Output the [x, y] coordinate of the center of the cell containing the given text.  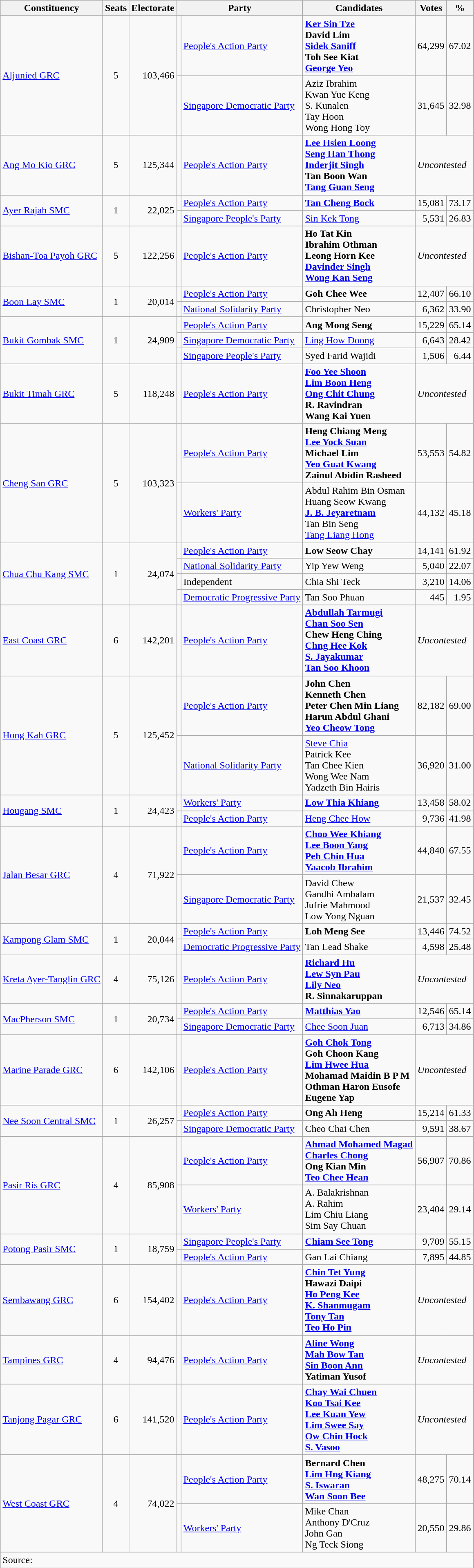
38.67 [460, 1129]
Marine Parade GRC [51, 1070]
13,446 [431, 931]
103,323 [153, 483]
Aline WongMah Bow TanSin Boon AnnYatiman Yusof [359, 1360]
Kreta Ayer-Tanglin GRC [51, 979]
Chay Wai ChuenKoo Tsai KeeLee Kuan YewLim Swee SayOw Chin HockS. Vasoo [359, 1419]
Matthias Yao [359, 1011]
Abdullah TarmugiChan Soo SenChew Heng ChingChng Hee KokS. JayakumarTan Soo Khoon [359, 640]
15,229 [431, 325]
Tan Soo Phuan [359, 597]
103,466 [153, 76]
41.98 [460, 818]
3,210 [431, 582]
Boon Lay SMC [51, 301]
Nee Soon Central SMC [51, 1121]
Potong Pasir SMC [51, 1249]
33.90 [460, 309]
23,404 [431, 1209]
20,014 [153, 301]
Goh Chok TongGoh Choon KangLim Hwee HuaMohamad Maidin B P MOthman Haron EusofeEugene Yap [359, 1070]
6,643 [431, 340]
Votes [431, 8]
East Coast GRC [51, 640]
445 [431, 597]
122,256 [153, 256]
20,044 [153, 939]
118,248 [153, 394]
Party [239, 8]
12,546 [431, 1011]
Cheo Chai Chen [359, 1129]
Ang Mo Kio GRC [51, 165]
75,126 [153, 979]
70.86 [460, 1161]
Goh Chee Wee [359, 293]
61.92 [460, 551]
31,645 [431, 105]
Bukit Timah GRC [51, 394]
12,407 [431, 293]
5,040 [431, 566]
Chiam See Tong [359, 1241]
14.06 [460, 582]
Yip Yew Weng [359, 566]
48,275 [431, 1479]
Low Seow Chay [359, 551]
26.83 [460, 218]
Aziz IbrahimKwan Yue KengS. KunalenTay HoonWong Hong Toy [359, 105]
Mike ChanAnthony D'CruzJohn GanNg Teck Siong [359, 1528]
32.98 [460, 105]
29.14 [460, 1209]
64,299 [431, 46]
154,402 [153, 1300]
Hougang SMC [51, 811]
70.14 [460, 1479]
Constituency [51, 8]
Loh Meng See [359, 931]
20,734 [153, 1019]
Tan Cheng Bock [359, 203]
Foo Yee ShoonLim Boon HengOng Chit ChungR. RavindranWang Kai Yuen [359, 394]
Ho Tat KinIbrahim OthmanLeong Horn KeeDavinder SinghWong Kan Seng [359, 256]
94,476 [153, 1360]
Lee Hsien LoongSeng Han ThongInderjit SinghTan Boon WanTang Guan Seng [359, 165]
Aljunied GRC [51, 76]
26,257 [153, 1121]
Abdul Rahim Bin OsmanHuang Seow KwangJ. B. JeyaretnamTan Bin SengTang Liang Hong [359, 513]
36,920 [431, 765]
22,025 [153, 211]
Tan Lead Shake [359, 947]
Ahmad Mohamed MagadCharles ChongOng Kian MinTeo Chee Hean [359, 1161]
25.48 [460, 947]
Tanjong Pagar GRC [51, 1419]
1,506 [431, 356]
6,362 [431, 309]
24,423 [153, 811]
Pasir Ris GRC [51, 1185]
Source: [237, 1560]
44,132 [431, 513]
4,598 [431, 947]
Sembawang GRC [51, 1300]
6.44 [460, 356]
34.86 [460, 1027]
9,591 [431, 1129]
44,840 [431, 850]
Sin Kek Tong [359, 218]
Cheng San GRC [51, 483]
66.10 [460, 293]
45.18 [460, 513]
Chia Shi Teck [359, 582]
Ayer Rajah SMC [51, 211]
15,081 [431, 203]
69.00 [460, 706]
Low Thia Khiang [359, 803]
14,141 [431, 551]
125,344 [153, 165]
28.42 [460, 340]
24,074 [153, 574]
44.85 [460, 1257]
31.00 [460, 765]
Kampong Glam SMC [51, 939]
82,182 [431, 706]
Tampines GRC [51, 1360]
74,022 [153, 1503]
A. BalakrishnanA. RahimLim Chiu LiangSim Say Chuan [359, 1209]
55.15 [460, 1241]
Chua Chu Kang SMC [51, 574]
71,922 [153, 875]
MacPherson SMC [51, 1019]
18,759 [153, 1249]
5,531 [431, 218]
32.45 [460, 899]
% [460, 8]
53,553 [431, 453]
141,520 [153, 1419]
142,106 [153, 1070]
29.86 [460, 1528]
Electorate [153, 8]
20,550 [431, 1528]
142,201 [153, 640]
Hong Kah GRC [51, 735]
Independent [242, 582]
Ker Sin TzeDavid LimSidek SaniffToh See KiatGeorge Yeo [359, 46]
61.33 [460, 1113]
Ang Mong Seng [359, 325]
56,907 [431, 1161]
24,909 [153, 340]
Candidates [359, 8]
Ling How Doong [359, 340]
Ong Ah Heng [359, 1113]
Choo Wee KhiangLee Boon YangPeh Chin HuaYaacob Ibrahim [359, 850]
Steve ChiaPatrick Kee Tan Chee KienWong Wee NamYadzeth Bin Hairis [359, 765]
Bishan-Toa Payoh GRC [51, 256]
Chee Soon Juan [359, 1027]
Bukit Gombak SMC [51, 340]
David ChewGandhi AmbalamJufrie MahmoodLow Yong Nguan [359, 899]
Syed Farid Wajidi [359, 356]
9,709 [431, 1241]
6,713 [431, 1027]
John ChenKenneth ChenPeter Chen Min LiangHarun Abdul GhaniYeo Cheow Tong [359, 706]
1.95 [460, 597]
58.02 [460, 803]
Chin Tet YungHawazi DaipiHo Peng KeeK. ShanmugamTony TanTeo Ho Pin [359, 1300]
Jalan Besar GRC [51, 875]
Christopher Neo [359, 309]
74.52 [460, 931]
125,452 [153, 735]
Richard HuLew Syn PauLily NeoR. Sinnakaruppan [359, 979]
Gan Lai Chiang [359, 1257]
9,736 [431, 818]
67.55 [460, 850]
Heng Chiang MengLee Yock SuanMichael LimYeo Guat KwangZainul Abidin Rasheed [359, 453]
Bernard ChenLim Hng KiangS. IswaranWan Soon Bee [359, 1479]
West Coast GRC [51, 1503]
13,458 [431, 803]
67.02 [460, 46]
7,895 [431, 1257]
85,908 [153, 1185]
73.17 [460, 203]
Seats [116, 8]
54.82 [460, 453]
21,537 [431, 899]
22.07 [460, 566]
Heng Chee How [359, 818]
15,214 [431, 1113]
